Locate the cell with the specified text and output its (x, y) center coordinate. 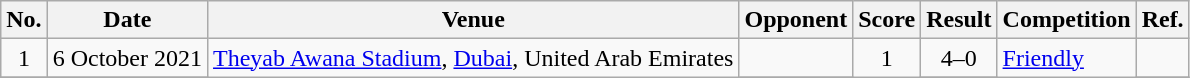
4–0 (959, 58)
Result (959, 20)
Competition (1066, 20)
Theyab Awana Stadium, Dubai, United Arab Emirates (474, 58)
No. (24, 20)
Opponent (796, 20)
Friendly (1066, 58)
Venue (474, 20)
Date (127, 20)
Ref. (1162, 20)
6 October 2021 (127, 58)
Score (887, 20)
